Search for the cell housing the specified text and yield its [X, Y] center coordinate. 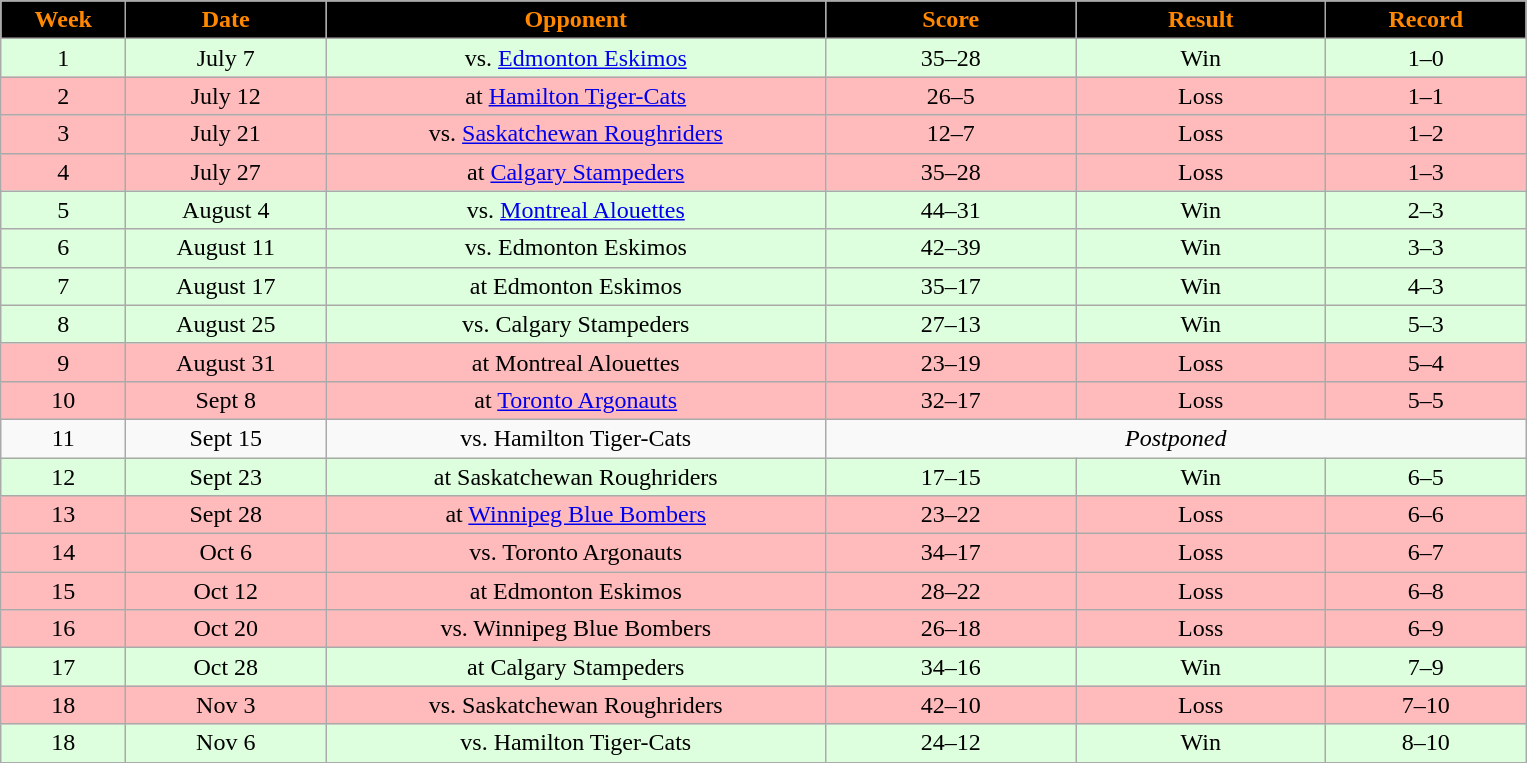
vs. Calgary Stampeders [576, 324]
35–17 [951, 286]
Oct 28 [226, 667]
July 12 [226, 96]
Nov 3 [226, 705]
34–17 [951, 553]
23–22 [951, 515]
Result [1201, 20]
Sept 8 [226, 400]
42–39 [951, 248]
August 25 [226, 324]
Score [951, 20]
vs. Toronto Argonauts [576, 553]
44–31 [951, 210]
6–9 [1426, 629]
August 4 [226, 210]
5–5 [1426, 400]
Week [64, 20]
August 31 [226, 362]
Nov 6 [226, 743]
3–3 [1426, 248]
4–3 [1426, 286]
24–12 [951, 743]
5–4 [1426, 362]
1 [64, 58]
2–3 [1426, 210]
27–13 [951, 324]
8–10 [1426, 743]
17 [64, 667]
12 [64, 477]
9 [64, 362]
6 [64, 248]
12–7 [951, 134]
7–10 [1426, 705]
at Saskatchewan Roughriders [576, 477]
28–22 [951, 591]
July 21 [226, 134]
13 [64, 515]
10 [64, 400]
2 [64, 96]
32–17 [951, 400]
4 [64, 172]
42–10 [951, 705]
6–5 [1426, 477]
26–18 [951, 629]
34–16 [951, 667]
Sept 28 [226, 515]
16 [64, 629]
1–3 [1426, 172]
5 [64, 210]
at Toronto Argonauts [576, 400]
17–15 [951, 477]
vs. Winnipeg Blue Bombers [576, 629]
11 [64, 438]
Sept 15 [226, 438]
Oct 12 [226, 591]
23–19 [951, 362]
1–0 [1426, 58]
3 [64, 134]
July 7 [226, 58]
6–6 [1426, 515]
Oct 6 [226, 553]
5–3 [1426, 324]
26–5 [951, 96]
August 11 [226, 248]
7–9 [1426, 667]
Oct 20 [226, 629]
Sept 23 [226, 477]
15 [64, 591]
August 17 [226, 286]
6–7 [1426, 553]
14 [64, 553]
8 [64, 324]
Opponent [576, 20]
7 [64, 286]
at Hamilton Tiger-Cats [576, 96]
Record [1426, 20]
vs. Montreal Alouettes [576, 210]
Postponed [1176, 438]
July 27 [226, 172]
6–8 [1426, 591]
Date [226, 20]
1–1 [1426, 96]
at Winnipeg Blue Bombers [576, 515]
at Montreal Alouettes [576, 362]
1–2 [1426, 134]
